Search for the cell housing the specified text and yield its [X, Y] center coordinate. 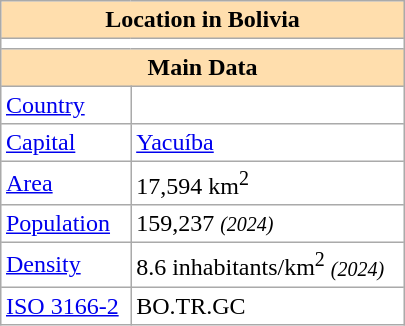
BO.TR.GC [268, 306]
Country [66, 105]
Area [66, 183]
159,237 (2024) [268, 224]
17,594 km2 [268, 183]
Location in Bolivia [203, 20]
Yacuíba [268, 143]
8.6 inhabitants/km2 (2024) [268, 265]
Population [66, 224]
Main Data [203, 68]
Capital [66, 143]
Density [66, 265]
ISO 3166-2 [66, 306]
